Return the (x, y) coordinate for the center point of the cell that contains the specified text.  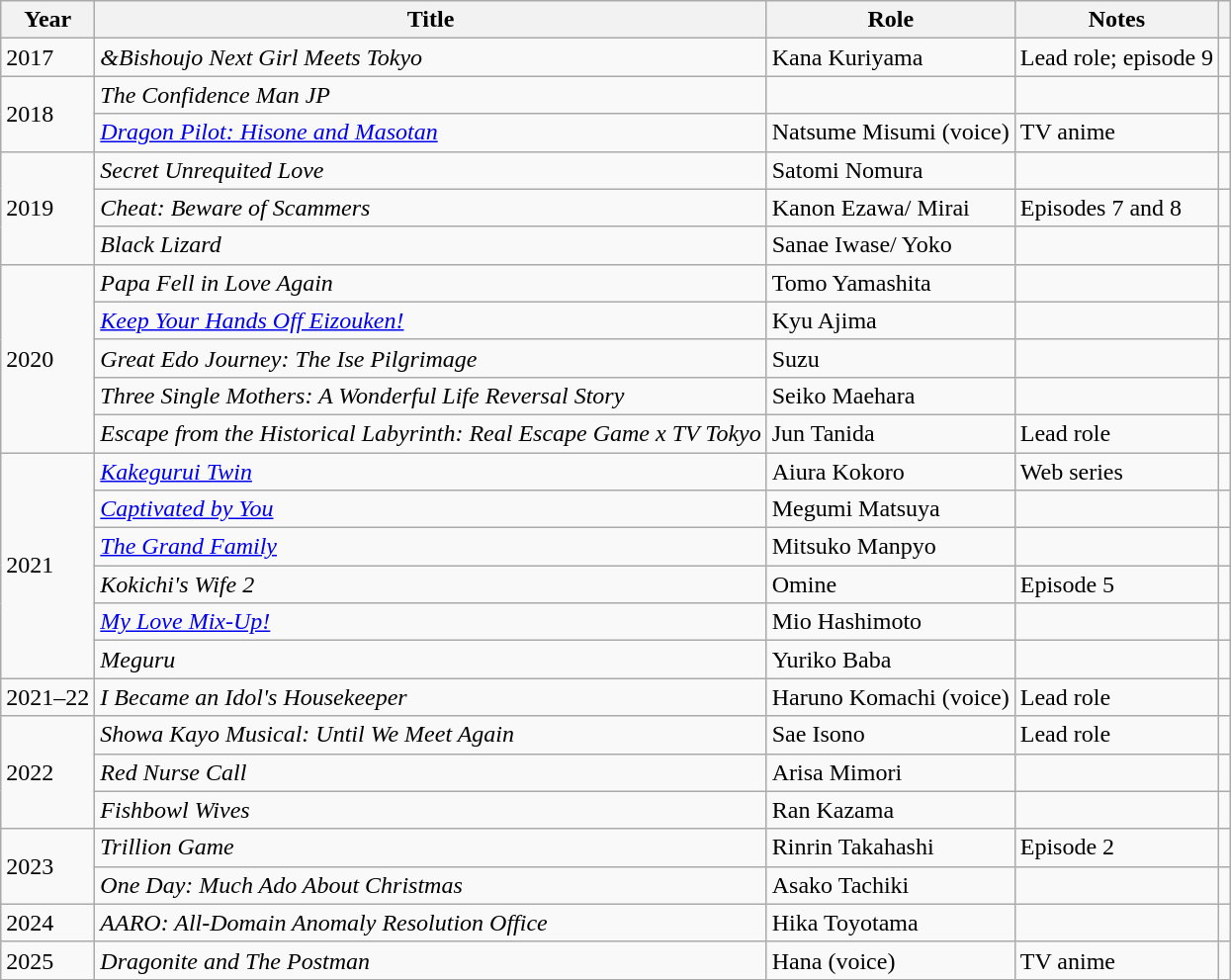
Trillion Game (431, 847)
Fishbowl Wives (431, 810)
Cheat: Beware of Scammers (431, 208)
Role (890, 20)
One Day: Much Ado About Christmas (431, 885)
Satomi Nomura (890, 170)
Black Lizard (431, 245)
Kana Kuriyama (890, 57)
Arisa Mimori (890, 772)
Secret Unrequited Love (431, 170)
Kakegurui Twin (431, 472)
2024 (47, 923)
Ran Kazama (890, 810)
Episode 5 (1116, 584)
Web series (1116, 472)
Haruno Komachi (voice) (890, 697)
Escape from the Historical Labyrinth: Real Escape Game x TV Tokyo (431, 433)
2021 (47, 566)
2020 (47, 358)
Hika Toyotama (890, 923)
Kyu Ajima (890, 320)
Kokichi's Wife 2 (431, 584)
Red Nurse Call (431, 772)
Tomo Yamashita (890, 283)
Episodes 7 and 8 (1116, 208)
Rinrin Takahashi (890, 847)
Lead role; episode 9 (1116, 57)
Title (431, 20)
Notes (1116, 20)
Aiura Kokoro (890, 472)
Showa Kayo Musical: Until We Meet Again (431, 735)
Jun Tanida (890, 433)
2019 (47, 208)
2018 (47, 114)
Sanae Iwase/ Yoko (890, 245)
Mio Hashimoto (890, 622)
The Confidence Man JP (431, 95)
2021–22 (47, 697)
Megumi Matsuya (890, 509)
Sae Isono (890, 735)
Meguru (431, 660)
Omine (890, 584)
&Bishoujo Next Girl Meets Tokyo (431, 57)
Dragonite and The Postman (431, 960)
AARO: All-Domain Anomaly Resolution Office (431, 923)
Dragon Pilot: Hisone and Masotan (431, 133)
Episode 2 (1116, 847)
My Love Mix-Up! (431, 622)
Asako Tachiki (890, 885)
2025 (47, 960)
Captivated by You (431, 509)
Great Edo Journey: The Ise Pilgrimage (431, 358)
Keep Your Hands Off Eizouken! (431, 320)
The Grand Family (431, 547)
2023 (47, 866)
Mitsuko Manpyo (890, 547)
Hana (voice) (890, 960)
2017 (47, 57)
Natsume Misumi (voice) (890, 133)
Papa Fell in Love Again (431, 283)
Yuriko Baba (890, 660)
Seiko Maehara (890, 396)
2022 (47, 772)
Year (47, 20)
I Became an Idol's Housekeeper (431, 697)
Three Single Mothers: A Wonderful Life Reversal Story (431, 396)
Suzu (890, 358)
Kanon Ezawa/ Mirai (890, 208)
